For the text-containing cell, return its midpoint in (X, Y) coordinate format. 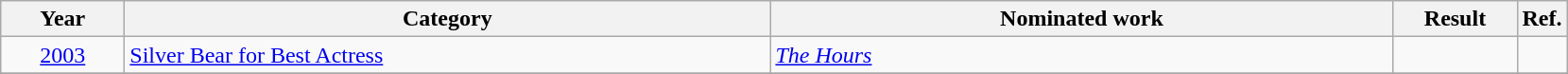
Result (1456, 19)
The Hours (1081, 55)
Silver Bear for Best Actress (448, 55)
Ref. (1542, 19)
2003 (62, 55)
Year (62, 19)
Nominated work (1081, 19)
Category (448, 19)
